Pinpoint the cell where the given text exists, returning its [X, Y] midpoint coordinate. 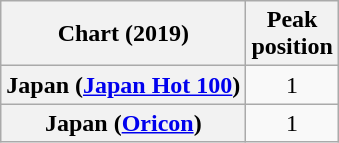
Chart (2019) [124, 34]
Japan (Oricon) [124, 123]
Peakposition [292, 34]
Japan (Japan Hot 100) [124, 85]
